For the text-containing cell, return its midpoint in [X, Y] coordinate format. 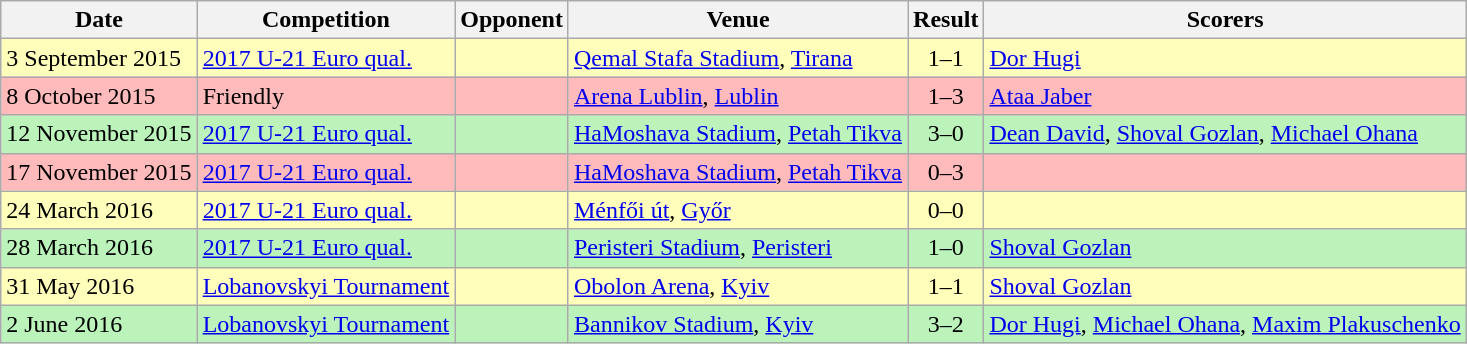
Result [946, 20]
Ataa Jaber [1225, 96]
8 October 2015 [99, 96]
3–0 [946, 134]
Arena Lublin, Lublin [738, 96]
Qemal Stafa Stadium, Tirana [738, 58]
28 March 2016 [99, 248]
31 May 2016 [99, 286]
Opponent [512, 20]
Venue [738, 20]
Date [99, 20]
3 September 2015 [99, 58]
2 June 2016 [99, 324]
1–3 [946, 96]
24 March 2016 [99, 210]
Friendly [326, 96]
1–0 [946, 248]
3–2 [946, 324]
Obolon Arena, Kyiv [738, 286]
Dor Hugi, Michael Ohana, Maxim Plakuschenko [1225, 324]
0–3 [946, 172]
Competition [326, 20]
12 November 2015 [99, 134]
0–0 [946, 210]
Bannikov Stadium, Kyiv [738, 324]
Peristeri Stadium, Peristeri [738, 248]
Ménfői út, Győr [738, 210]
17 November 2015 [99, 172]
Dean David, Shoval Gozlan, Michael Ohana [1225, 134]
Dor Hugi [1225, 58]
Scorers [1225, 20]
